Return (X, Y) of the center of cell containing provided text 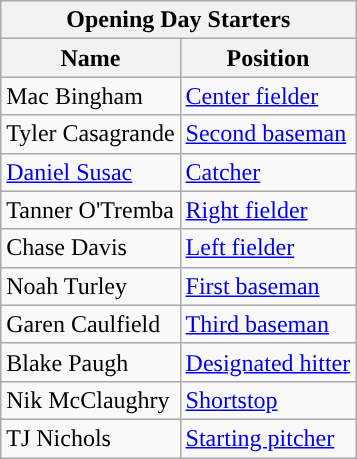
Garen Caulfield (90, 324)
TJ Nichols (90, 438)
Third baseman (268, 324)
Center fielder (268, 96)
Tyler Casagrande (90, 134)
Noah Turley (90, 286)
Catcher (268, 172)
Opening Day Starters (178, 20)
Right fielder (268, 210)
Position (268, 58)
Tanner O'Tremba (90, 210)
Left fielder (268, 248)
First baseman (268, 286)
Shortstop (268, 400)
Nik McClaughry (90, 400)
Starting pitcher (268, 438)
Mac Bingham (90, 96)
Blake Paugh (90, 362)
Second baseman (268, 134)
Name (90, 58)
Designated hitter (268, 362)
Chase Davis (90, 248)
Daniel Susac (90, 172)
